Identify which cell holds the provided text, then report its [x, y] central coordinate. 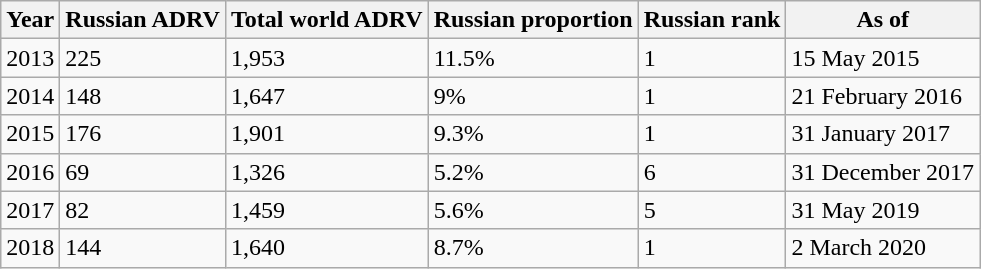
2016 [30, 172]
2017 [30, 210]
15 May 2015 [883, 58]
2014 [30, 96]
2018 [30, 248]
82 [143, 210]
5 [712, 210]
8.7% [533, 248]
Year [30, 20]
31 December 2017 [883, 172]
11.5% [533, 58]
31 May 2019 [883, 210]
21 February 2016 [883, 96]
Russian proportion [533, 20]
As of [883, 20]
9.3% [533, 134]
1,459 [326, 210]
1,953 [326, 58]
31 January 2017 [883, 134]
6 [712, 172]
225 [143, 58]
1,647 [326, 96]
Russian rank [712, 20]
2015 [30, 134]
144 [143, 248]
Total world ADRV [326, 20]
9% [533, 96]
69 [143, 172]
1,326 [326, 172]
148 [143, 96]
2 March 2020 [883, 248]
Russian ADRV [143, 20]
1,640 [326, 248]
5.6% [533, 210]
176 [143, 134]
5.2% [533, 172]
2013 [30, 58]
1,901 [326, 134]
